Return the [X, Y] coordinate for the center point of the cell that contains the specified text.  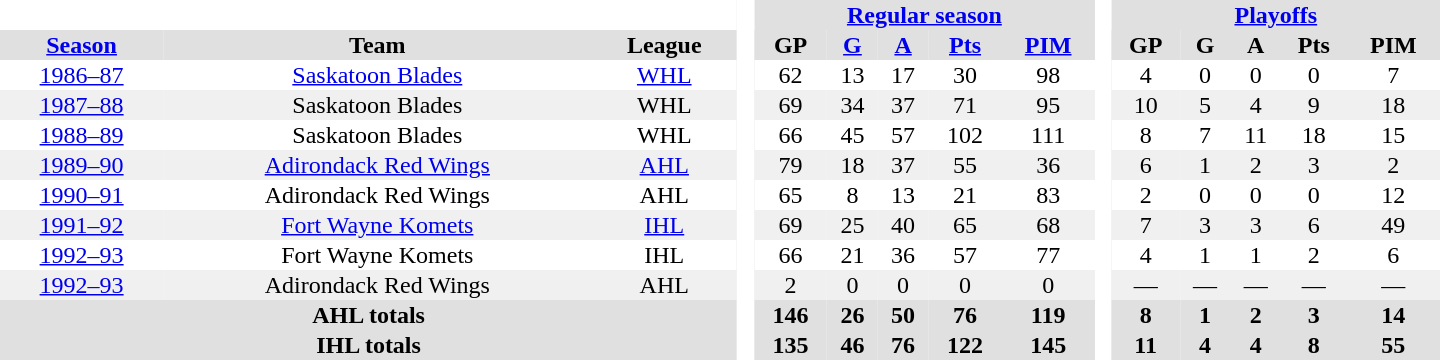
40 [904, 225]
30 [964, 75]
34 [852, 105]
77 [1048, 255]
79 [790, 165]
AHL totals [368, 315]
111 [1048, 135]
1991–92 [82, 225]
71 [964, 105]
102 [964, 135]
10 [1146, 105]
15 [1394, 135]
9 [1314, 105]
25 [852, 225]
1987–88 [82, 105]
1986–87 [82, 75]
46 [852, 345]
26 [852, 315]
1989–90 [82, 165]
50 [904, 315]
12 [1394, 195]
83 [1048, 195]
49 [1394, 225]
IHL totals [368, 345]
1990–91 [82, 195]
17 [904, 75]
119 [1048, 315]
98 [1048, 75]
Season [82, 45]
62 [790, 75]
135 [790, 345]
Playoffs [1276, 15]
League [664, 45]
146 [790, 315]
95 [1048, 105]
5 [1206, 105]
14 [1394, 315]
68 [1048, 225]
122 [964, 345]
45 [852, 135]
145 [1048, 345]
Team [377, 45]
Regular season [924, 15]
1988–89 [82, 135]
